Extract the [x, y] coordinate from the center of the cell holding the provided text.  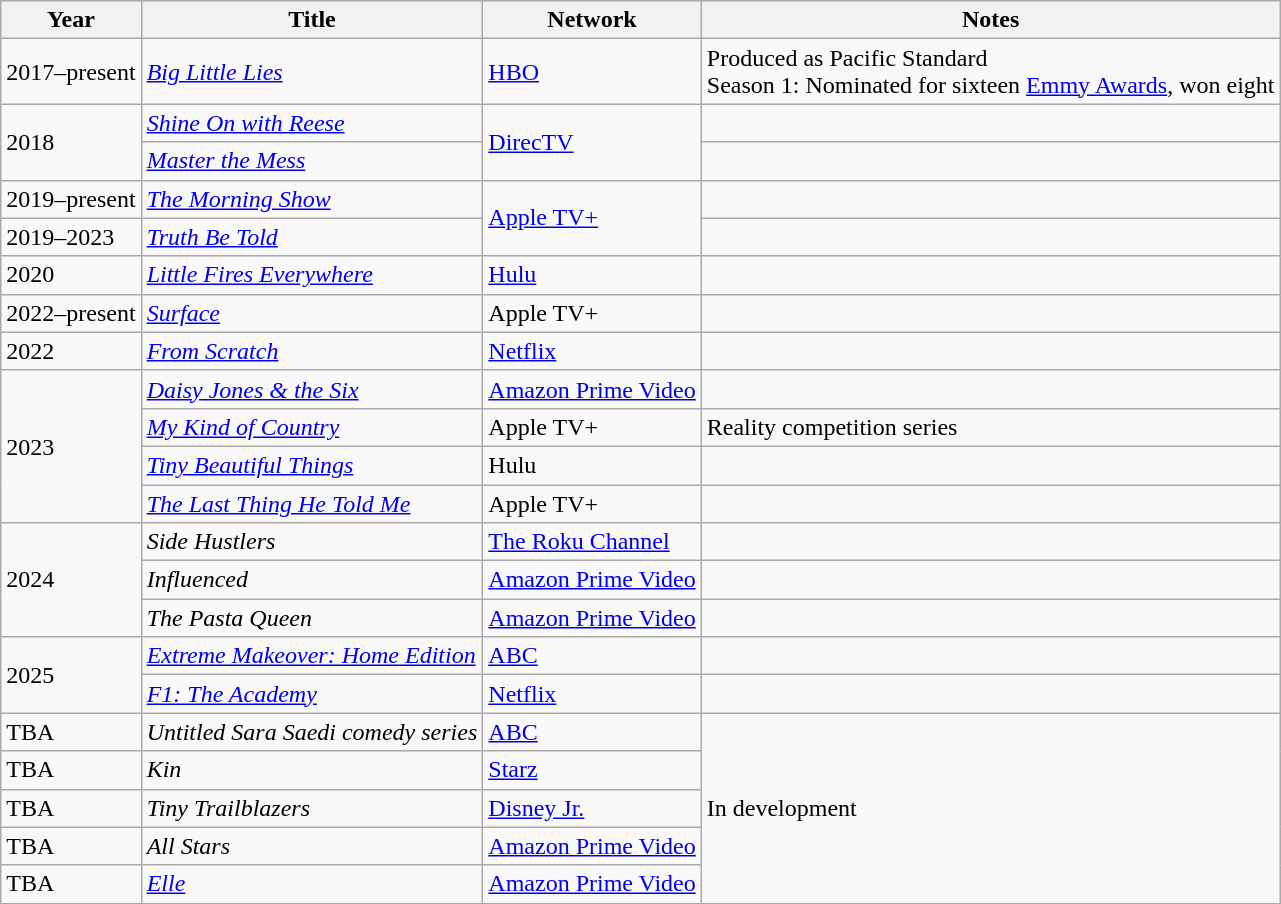
Starz [592, 770]
The Roku Channel [592, 542]
Big Little Lies [312, 72]
Master the Mess [312, 161]
In development [990, 808]
Untitled Sara Saedi comedy series [312, 732]
Tiny Beautiful Things [312, 465]
DirecTV [592, 142]
Network [592, 20]
Elle [312, 884]
Extreme Makeover: Home Edition [312, 656]
Side Hustlers [312, 542]
2024 [71, 580]
All Stars [312, 846]
Disney Jr. [592, 808]
2017–present [71, 72]
My Kind of Country [312, 427]
Shine On with Reese [312, 123]
Produced as Pacific StandardSeason 1: Nominated for sixteen Emmy Awards, won eight [990, 72]
2023 [71, 446]
2025 [71, 675]
From Scratch [312, 351]
The Last Thing He Told Me [312, 503]
2019–present [71, 199]
F1: The Academy [312, 694]
Truth Be Told [312, 237]
Surface [312, 313]
Little Fires Everywhere [312, 275]
2019–2023 [71, 237]
Year [71, 20]
Influenced [312, 580]
Reality competition series [990, 427]
HBO [592, 72]
2022 [71, 351]
2018 [71, 142]
Title [312, 20]
Tiny Trailblazers [312, 808]
2022–present [71, 313]
Notes [990, 20]
Daisy Jones & the Six [312, 389]
The Pasta Queen [312, 618]
Kin [312, 770]
The Morning Show [312, 199]
2020 [71, 275]
